Pinpoint the cell where the given text exists, returning its [x, y] midpoint coordinate. 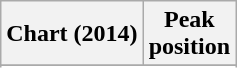
Peakposition [189, 34]
Chart (2014) [72, 34]
